Output the (X, Y) coordinate of the center of the cell containing the given text.  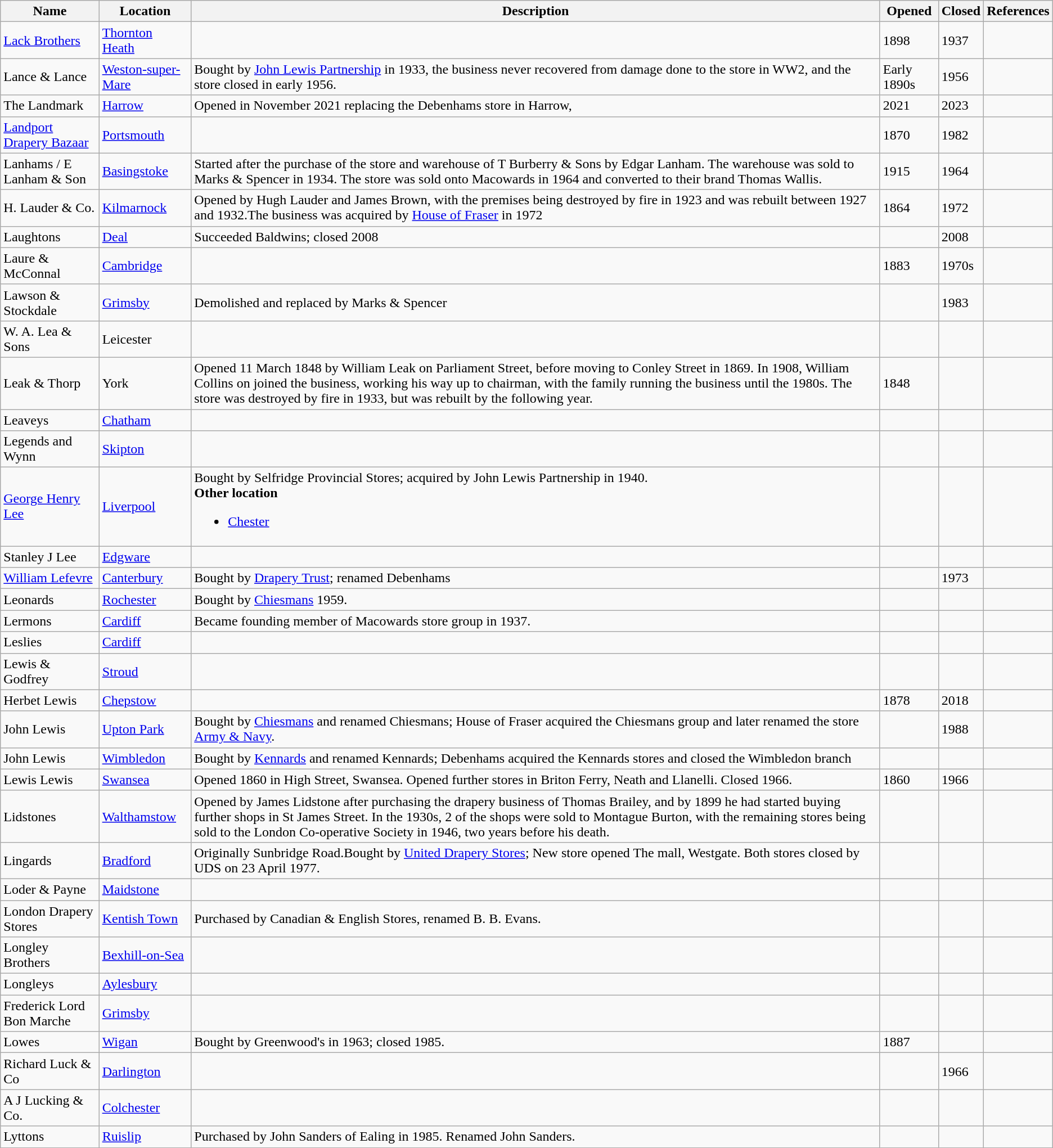
Bexhill-on-Sea (145, 955)
Leaveys (49, 420)
Wimbledon (145, 758)
Bought by Chiesmans 1959. (535, 600)
1898 (909, 40)
Landport Drapery Bazaar (49, 135)
Bought by Greenwood's in 1963; closed 1985. (535, 1042)
Leicester (145, 339)
Herbet Lewis (49, 700)
Richard Luck & Co (49, 1071)
Frederick Lord Bon Marche (49, 1014)
London Drapery Stores (49, 918)
1883 (909, 265)
Closed (961, 11)
Longley Brothers (49, 955)
Opened (909, 11)
Lanhams / E Lanham & Son (49, 171)
Kentish Town (145, 918)
Succeeded Baldwins; closed 2008 (535, 237)
George Henry Lee (49, 507)
Description (535, 11)
Aylesbury (145, 984)
1964 (961, 171)
Stroud (145, 672)
Location (145, 11)
2021 (909, 106)
York (145, 383)
Name (49, 11)
Lewis & Godfrey (49, 672)
Cambridge (145, 265)
1887 (909, 1042)
Skipton (145, 449)
Lermons (49, 621)
Opened in November 2021 replacing the Debenhams store in Harrow, (535, 106)
Stanley J Lee (49, 557)
Early 1890s (909, 76)
Chatham (145, 420)
1915 (909, 171)
Lowes (49, 1042)
Swansea (145, 780)
Loder & Payne (49, 889)
Demolished and replaced by Marks & Spencer (535, 303)
Maidstone (145, 889)
2023 (961, 106)
1937 (961, 40)
Colchester (145, 1108)
Chepstow (145, 700)
Became founding member of Macowards store group in 1937. (535, 621)
Bought by Kennards and renamed Kennards; Debenhams acquired the Kennards stores and closed the Wimbledon branch (535, 758)
1972 (961, 208)
Basingstoke (145, 171)
Lidstones (49, 816)
Opened 1860 in High Street, Swansea. Opened further stores in Briton Ferry, Neath and Llanelli. Closed 1966. (535, 780)
Bradford (145, 861)
1956 (961, 76)
1848 (909, 383)
Laughtons (49, 237)
Darlington (145, 1071)
Bought by Chiesmans and renamed Chiesmans; House of Fraser acquired the Chiesmans group and later renamed the store Army & Navy. (535, 729)
Bought by Selfridge Provincial Stores; acquired by John Lewis Partnership in 1940.Other locationChester (535, 507)
W. A. Lea & Sons (49, 339)
Originally Sunbridge Road.Bought by United Drapery Stores; New store opened The mall, Westgate. Both stores closed by UDS on 23 April 1977. (535, 861)
1870 (909, 135)
Ruislip (145, 1137)
Edgware (145, 557)
Deal (145, 237)
Harrow (145, 106)
Legends and Wynn (49, 449)
Lawson & Stockdale (49, 303)
Leslies (49, 642)
References (1018, 11)
Lyttons (49, 1137)
1860 (909, 780)
Leonards (49, 600)
Purchased by Canadian & English Stores, renamed B. B. Evans. (535, 918)
2008 (961, 237)
Walthamstow (145, 816)
Lance & Lance (49, 76)
Rochester (145, 600)
Wigan (145, 1042)
Canterbury (145, 578)
H. Lauder & Co. (49, 208)
Portsmouth (145, 135)
A J Lucking & Co. (49, 1108)
1983 (961, 303)
Bought by John Lewis Partnership in 1933, the business never recovered from damage done to the store in WW2, and the store closed in early 1956. (535, 76)
Bought by Drapery Trust; renamed Debenhams (535, 578)
2018 (961, 700)
The Landmark (49, 106)
1973 (961, 578)
1878 (909, 700)
Liverpool (145, 507)
1982 (961, 135)
William Lefevre (49, 578)
Leak & Thorp (49, 383)
1864 (909, 208)
Lingards (49, 861)
Longleys (49, 984)
1970s (961, 265)
Kilmarnock (145, 208)
Upton Park (145, 729)
1988 (961, 729)
Weston-super-Mare (145, 76)
Lack Brothers (49, 40)
Thornton Heath (145, 40)
Laure & McConnal (49, 265)
Lewis Lewis (49, 780)
Purchased by John Sanders of Ealing in 1985. Renamed John Sanders. (535, 1137)
